Find where the given text appears and provide that cell's center as (x, y) coordinate. 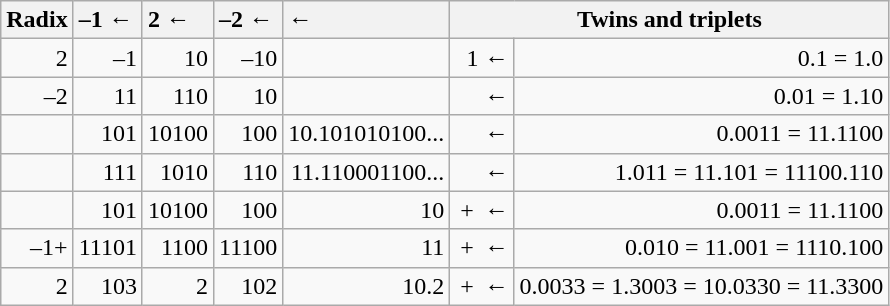
–10 (248, 58)
10.2 (366, 286)
–1 ← (108, 20)
2 ← (178, 20)
111 (108, 172)
–2 (37, 96)
11101 (108, 248)
1100 (178, 248)
103 (108, 286)
0.1 = 1.0 (702, 58)
–1+ (37, 248)
–2 ← (248, 20)
1 ← (482, 58)
10.101010100... (366, 134)
102 (248, 286)
–1 (108, 58)
0.01 = 1.10 (702, 96)
0.010 = 11.001 = 1110.100 (702, 248)
Twins and triplets (670, 20)
1010 (178, 172)
1.011 = 11.101 = 11100.110 (702, 172)
Radix (37, 20)
11.110001100... (366, 172)
0.0033 = 1.3003 = 10.0330 = 11.3300 (702, 286)
11100 (248, 248)
